Identify which cell holds the provided text, then report its (x, y) central coordinate. 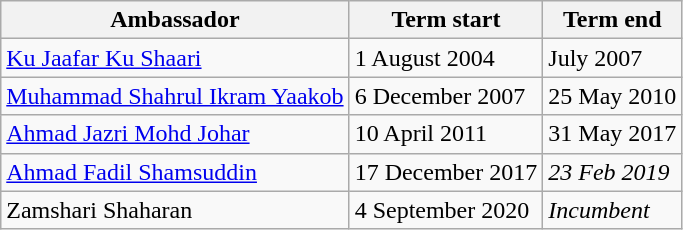
Incumbent (612, 210)
Ambassador (175, 20)
Term start (446, 20)
25 May 2010 (612, 96)
17 December 2017 (446, 172)
Ahmad Jazri Mohd Johar (175, 134)
10 April 2011 (446, 134)
Muhammad Shahrul Ikram Yaakob (175, 96)
Term end (612, 20)
31 May 2017 (612, 134)
Zamshari Shaharan (175, 210)
Ahmad Fadil Shamsuddin (175, 172)
1 August 2004 (446, 58)
23 Feb 2019 (612, 172)
Ku Jaafar Ku Shaari (175, 58)
6 December 2007 (446, 96)
4 September 2020 (446, 210)
July 2007 (612, 58)
